Locate the cell with the specified text and output its (X, Y) center coordinate. 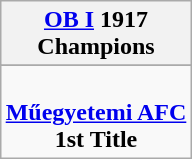
OB I 1917Champions (96, 34)
Műegyetemi AFC1st Title (96, 112)
